Extract the (x, y) coordinate from the center of the cell holding the provided text.  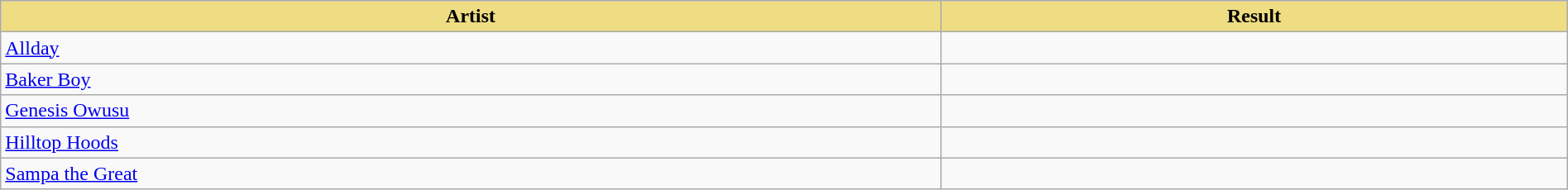
Genesis Owusu (471, 111)
Artist (471, 17)
Hilltop Hoods (471, 142)
Result (1254, 17)
Allday (471, 48)
Baker Boy (471, 79)
Sampa the Great (471, 173)
